Pinpoint the cell where the given text exists, returning its (X, Y) midpoint coordinate. 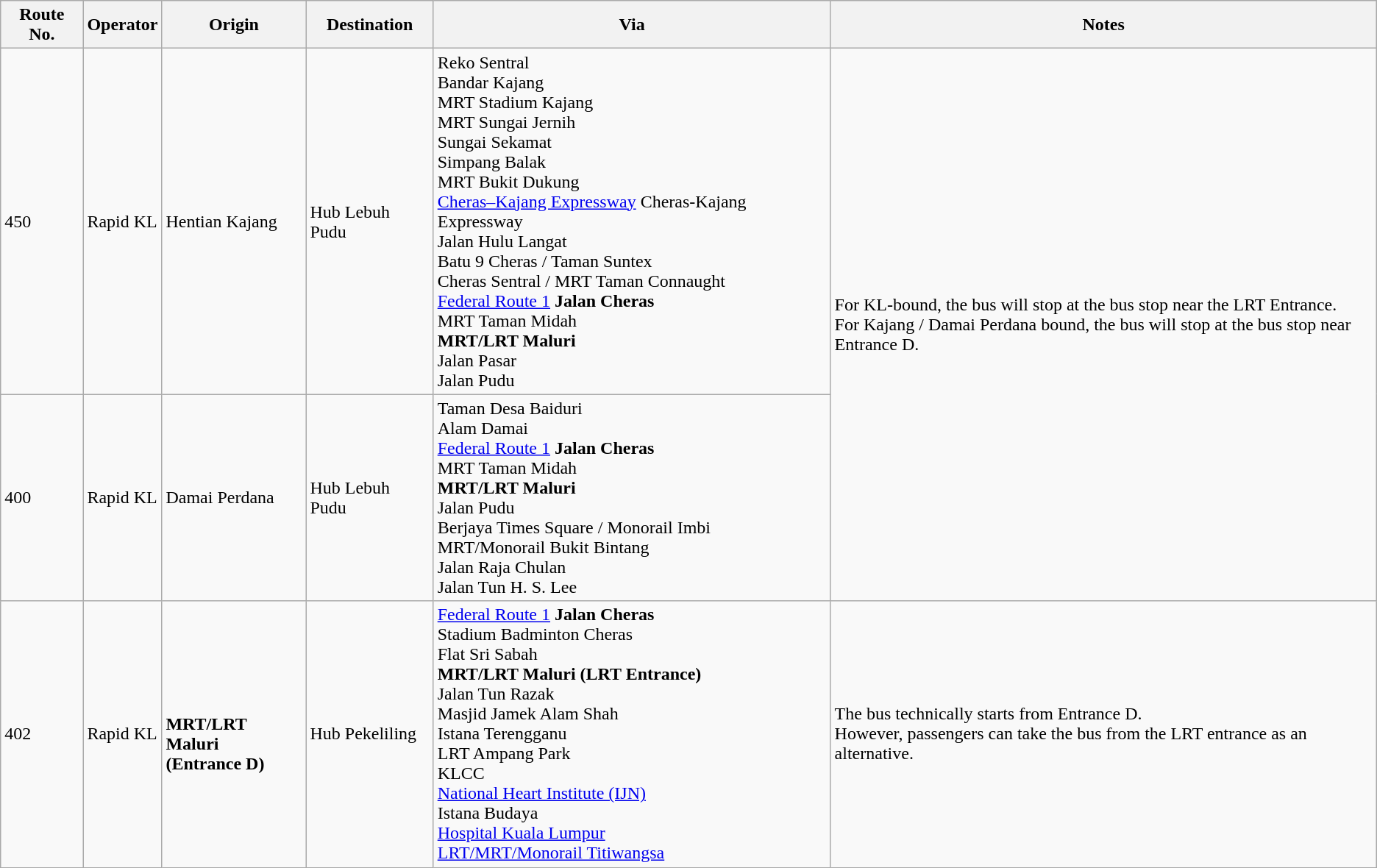
Operator (122, 25)
Route No. (42, 25)
Hub Pekeliling (369, 734)
Destination (369, 25)
Via (632, 25)
The bus technically starts from Entrance D.However, passengers can take the bus from the LRT entrance as an alternative. (1103, 734)
Notes (1103, 25)
Hentian Kajang (234, 221)
MRT/LRT Maluri (Entrance D) (234, 734)
Origin (234, 25)
400 (42, 497)
402 (42, 734)
450 (42, 221)
Damai Perdana (234, 497)
